Find where the given text appears and provide that cell's center as (x, y) coordinate. 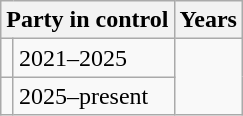
2025–present (94, 96)
Years (208, 20)
2021–2025 (94, 58)
Party in control (88, 20)
